Find where the given text appears and provide that cell's center as (x, y) coordinate. 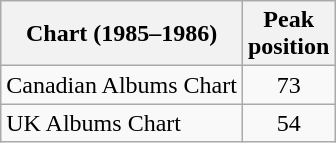
54 (288, 123)
Canadian Albums Chart (122, 85)
UK Albums Chart (122, 123)
73 (288, 85)
Peakposition (288, 34)
Chart (1985–1986) (122, 34)
